Find where the given text appears and provide that cell's center as (x, y) coordinate. 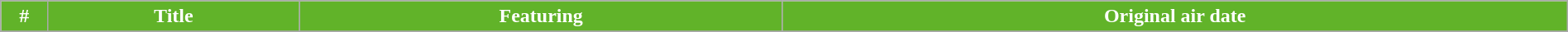
Title (174, 16)
Featuring (541, 16)
# (25, 16)
Original air date (1174, 16)
